Pinpoint the cell where the given text exists, returning its [x, y] midpoint coordinate. 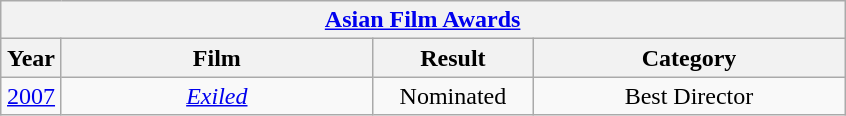
Category [688, 58]
Best Director [688, 96]
2007 [32, 96]
Asian Film Awards [423, 20]
Exiled [216, 96]
Nominated [452, 96]
Year [32, 58]
Result [452, 58]
Film [216, 58]
